Return [x, y] of the center of cell containing provided text 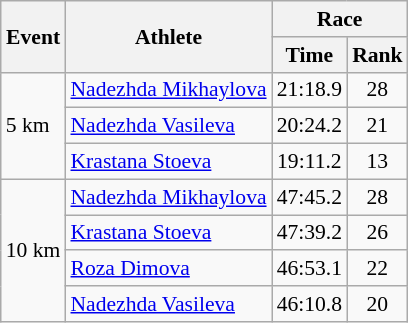
5 km [34, 126]
20:24.2 [310, 126]
Roza Dimova [168, 269]
13 [378, 162]
10 km [34, 250]
Event [34, 36]
47:45.2 [310, 197]
Rank [378, 55]
21:18.9 [310, 90]
22 [378, 269]
Athlete [168, 36]
47:39.2 [310, 233]
46:53.1 [310, 269]
46:10.8 [310, 304]
19:11.2 [310, 162]
21 [378, 126]
Race [340, 19]
Time [310, 55]
20 [378, 304]
26 [378, 233]
